Extract the [X, Y] coordinate from the center of the cell holding the provided text.  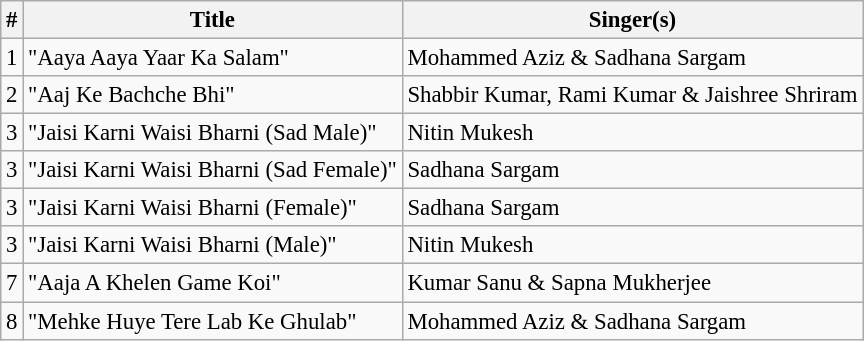
# [12, 20]
"Aaya Aaya Yaar Ka Salam" [212, 58]
"Jaisi Karni Waisi Bharni (Sad Female)" [212, 170]
Shabbir Kumar, Rami Kumar & Jaishree Shriram [632, 95]
Singer(s) [632, 20]
"Aaja A Khelen Game Koi" [212, 283]
"Jaisi Karni Waisi Bharni (Male)" [212, 245]
Title [212, 20]
"Mehke Huye Tere Lab Ke Ghulab" [212, 321]
7 [12, 283]
"Jaisi Karni Waisi Bharni (Sad Male)" [212, 133]
2 [12, 95]
Kumar Sanu & Sapna Mukherjee [632, 283]
"Jaisi Karni Waisi Bharni (Female)" [212, 208]
1 [12, 58]
"Aaj Ke Bachche Bhi" [212, 95]
8 [12, 321]
